Locate the cell with the specified text and output its (x, y) center coordinate. 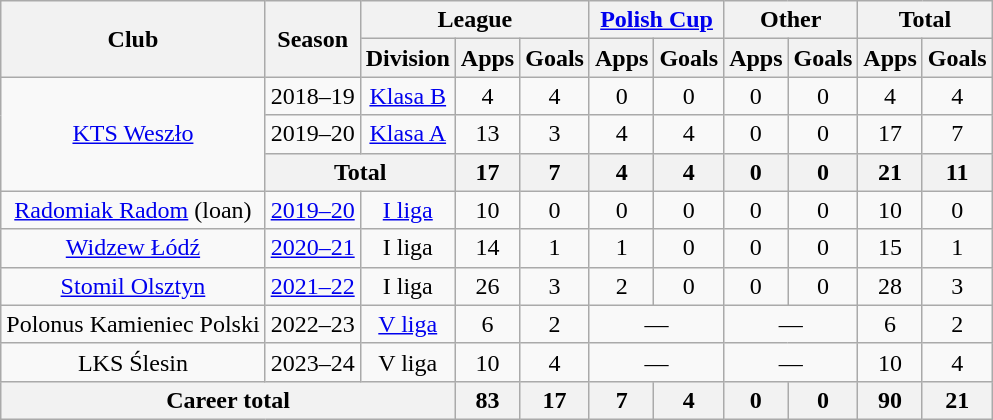
Club (133, 39)
2020–21 (312, 248)
Season (312, 39)
LKS Ślesin (133, 362)
League (474, 20)
2023–24 (312, 362)
2022–23 (312, 324)
Division (408, 58)
Klasa A (408, 134)
Klasa B (408, 96)
Radomiak Radom (loan) (133, 210)
26 (487, 286)
90 (890, 400)
28 (890, 286)
Polish Cup (656, 20)
13 (487, 134)
83 (487, 400)
Polonus Kamieniec Polski (133, 324)
14 (487, 248)
11 (957, 172)
Stomil Olsztyn (133, 286)
Career total (228, 400)
15 (890, 248)
2018–19 (312, 96)
Other (791, 20)
KTS Weszło (133, 134)
Widzew Łódź (133, 248)
2021–22 (312, 286)
